For the text-containing cell, return its midpoint in [X, Y] coordinate format. 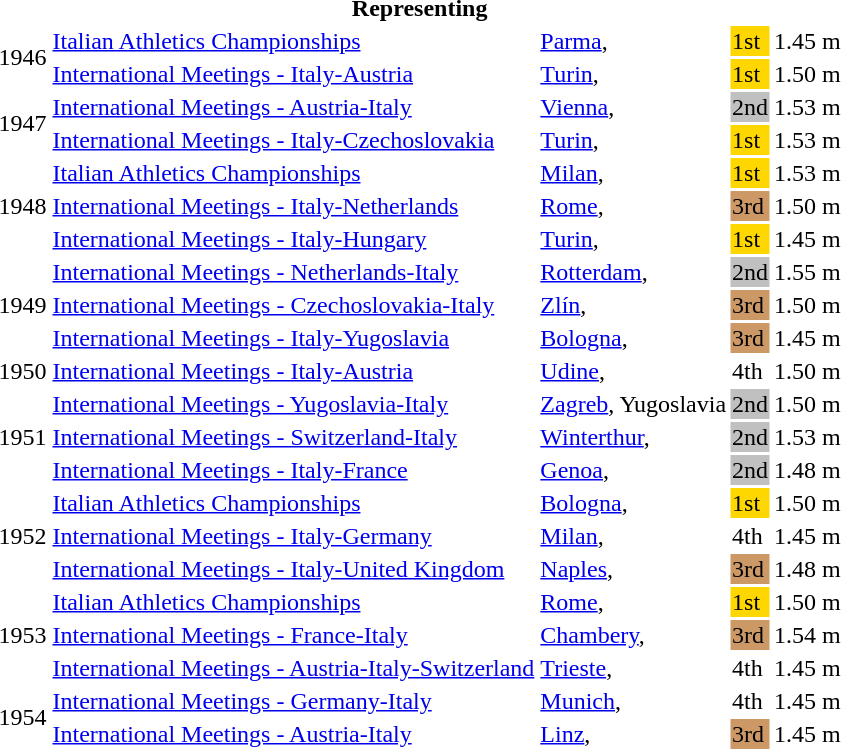
International Meetings - Italy-Yugoslavia [294, 338]
Rotterdam, [634, 272]
Naples, [634, 569]
Zlín, [634, 305]
International Meetings - France-Italy [294, 635]
Genoa, [634, 470]
International Meetings - Italy-Netherlands [294, 206]
Winterthur, [634, 437]
Chambery, [634, 635]
International Meetings - Italy-Germany [294, 536]
International Meetings - Italy-France [294, 470]
International Meetings - Czechoslovakia-Italy [294, 305]
International Meetings - Germany-Italy [294, 701]
International Meetings - Austria-Italy-Switzerland [294, 668]
International Meetings - Netherlands-Italy [294, 272]
Udine, [634, 371]
Linz, [634, 734]
International Meetings - Italy-Czechoslovakia [294, 140]
Trieste, [634, 668]
Vienna, [634, 107]
Zagreb, Yugoslavia [634, 404]
Parma, [634, 41]
International Meetings - Italy-United Kingdom [294, 569]
International Meetings - Italy-Hungary [294, 239]
International Meetings - Switzerland-Italy [294, 437]
International Meetings - Yugoslavia-Italy [294, 404]
Munich, [634, 701]
